Capture the cell that displays the provided text and extract its (X, Y) central coordinate. 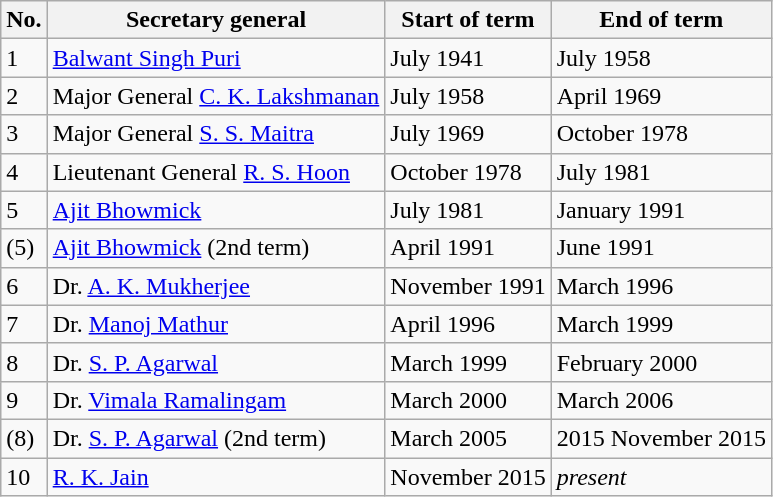
April 1991 (468, 248)
End of term (661, 20)
3 (24, 134)
Dr. A. K. Mukherjee (216, 286)
March 1996 (661, 286)
November 1991 (468, 286)
Ajit Bhowmick (2nd term) (216, 248)
2015 November 2015 (661, 438)
Dr. S. P. Agarwal (2nd term) (216, 438)
present (661, 477)
No. (24, 20)
9 (24, 400)
6 (24, 286)
2 (24, 96)
Major General C. K. Lakshmanan (216, 96)
Secretary general (216, 20)
March 2006 (661, 400)
10 (24, 477)
July 1941 (468, 58)
1 (24, 58)
Lieutenant General R. S. Hoon (216, 172)
Start of term (468, 20)
April 1996 (468, 324)
January 1991 (661, 210)
March 2000 (468, 400)
April 1969 (661, 96)
5 (24, 210)
Dr. Vimala Ramalingam (216, 400)
(8) (24, 438)
March 2005 (468, 438)
Ajit Bhowmick (216, 210)
November 2015 (468, 477)
7 (24, 324)
Major General S. S. Maitra (216, 134)
Dr. S. P. Agarwal (216, 362)
4 (24, 172)
Balwant Singh Puri (216, 58)
(5) (24, 248)
July 1969 (468, 134)
February 2000 (661, 362)
R. K. Jain (216, 477)
8 (24, 362)
June 1991 (661, 248)
Dr. Manoj Mathur (216, 324)
